Return (x, y) of the center of cell containing provided text 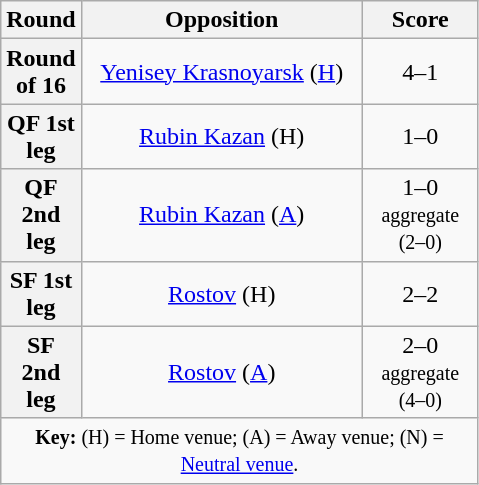
Rubin Kazan (H) (222, 136)
Yenisey Krasnoyarsk (H) (222, 72)
2–0 aggregate (4–0) (420, 372)
Round of 16 (41, 72)
Score (420, 20)
4–1 (420, 72)
QF 1st leg (41, 136)
2–2 (420, 294)
Rubin Kazan (A) (222, 215)
SF 1st leg (41, 294)
Rostov (A) (222, 372)
Round (41, 20)
1–0 (420, 136)
QF 2nd leg (41, 215)
Opposition (222, 20)
Key: (H) = Home venue; (A) = Away venue; (N) = Neutral venue. (240, 450)
SF 2nd leg (41, 372)
1–0 aggregate (2–0) (420, 215)
Rostov (H) (222, 294)
